For the text-containing cell, return its midpoint in (X, Y) coordinate format. 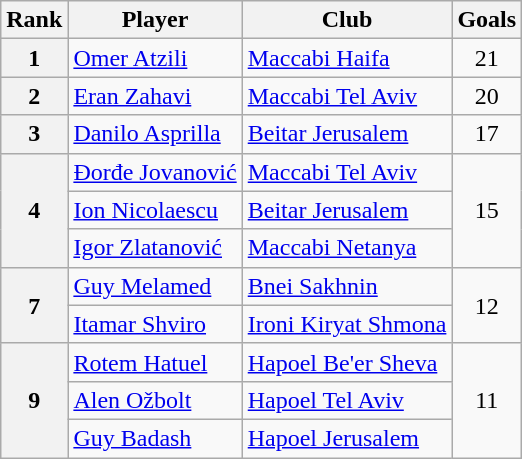
Guy Badash (155, 438)
Maccabi Haifa (347, 58)
Hapoel Tel Aviv (347, 400)
7 (34, 305)
1 (34, 58)
Guy Melamed (155, 286)
Goals (487, 20)
Maccabi Netanya (347, 248)
Danilo Asprilla (155, 134)
Đorđe Jovanović (155, 172)
Player (155, 20)
3 (34, 134)
Eran Zahavi (155, 96)
Omer Atzili (155, 58)
20 (487, 96)
2 (34, 96)
Alen Ožbolt (155, 400)
9 (34, 400)
Itamar Shviro (155, 324)
Hapoel Jerusalem (347, 438)
Rotem Hatuel (155, 362)
12 (487, 305)
Hapoel Be'er Sheva (347, 362)
4 (34, 210)
Club (347, 20)
15 (487, 210)
Bnei Sakhnin (347, 286)
21 (487, 58)
Ironi Kiryat Shmona (347, 324)
Rank (34, 20)
11 (487, 400)
Ion Nicolaescu (155, 210)
17 (487, 134)
Igor Zlatanović (155, 248)
